Identify which cell holds the provided text, then report its (x, y) central coordinate. 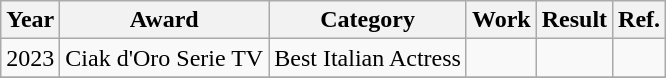
Category (368, 20)
Ref. (640, 20)
Ciak d'Oro Serie TV (164, 58)
Best Italian Actress (368, 58)
Result (574, 20)
Award (164, 20)
Year (30, 20)
Work (501, 20)
2023 (30, 58)
